Determine the (X, Y) coordinate at the center of the cell enclosing the given text.  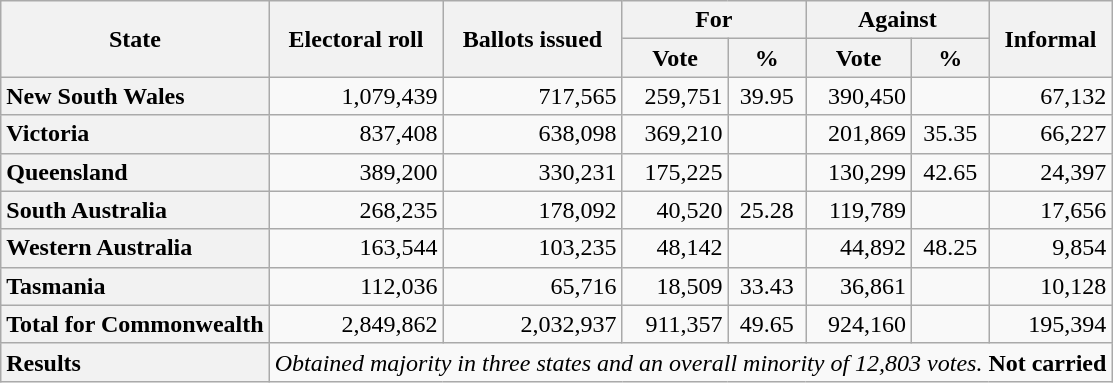
717,565 (532, 96)
42.65 (950, 172)
2,849,862 (356, 324)
130,299 (859, 172)
48.25 (950, 248)
48,142 (675, 248)
18,509 (675, 286)
35.35 (950, 134)
389,200 (356, 172)
66,227 (1050, 134)
44,892 (859, 248)
112,036 (356, 286)
17,656 (1050, 210)
259,751 (675, 96)
330,231 (532, 172)
Against (898, 20)
For (714, 20)
New South Wales (135, 96)
49.65 (766, 324)
Victoria (135, 134)
67,132 (1050, 96)
638,098 (532, 134)
36,861 (859, 286)
25.28 (766, 210)
10,128 (1050, 286)
390,450 (859, 96)
Electoral roll (356, 39)
Informal (1050, 39)
9,854 (1050, 248)
924,160 (859, 324)
State (135, 39)
1,079,439 (356, 96)
175,225 (675, 172)
39.95 (766, 96)
Total for Commonwealth (135, 324)
Queensland (135, 172)
2,032,937 (532, 324)
201,869 (859, 134)
Obtained majority in three states and an overall minority of 12,803 votes. Not carried (690, 362)
Tasmania (135, 286)
911,357 (675, 324)
119,789 (859, 210)
Ballots issued (532, 39)
163,544 (356, 248)
24,397 (1050, 172)
268,235 (356, 210)
65,716 (532, 286)
195,394 (1050, 324)
Results (135, 362)
33.43 (766, 286)
837,408 (356, 134)
40,520 (675, 210)
Western Australia (135, 248)
103,235 (532, 248)
369,210 (675, 134)
178,092 (532, 210)
South Australia (135, 210)
